Extract the (x, y) coordinate from the center of the cell holding the provided text.  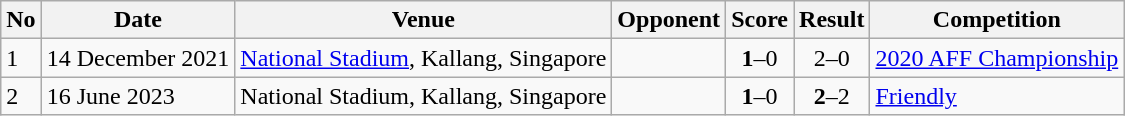
14 December 2021 (138, 58)
Score (760, 20)
Friendly (997, 96)
1 (21, 58)
2 (21, 96)
2–2 (832, 96)
No (21, 20)
Result (832, 20)
Competition (997, 20)
Venue (424, 20)
Date (138, 20)
16 June 2023 (138, 96)
Opponent (669, 20)
2–0 (832, 58)
2020 AFF Championship (997, 58)
